Search for the cell housing the specified text and yield its (X, Y) center coordinate. 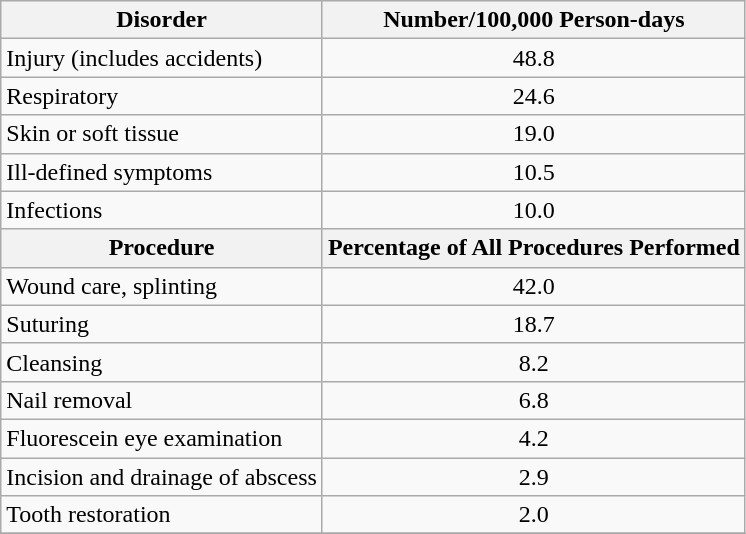
Cleansing (162, 362)
Incision and drainage of abscess (162, 477)
Fluorescein eye examination (162, 438)
Percentage of All Procedures Performed (534, 248)
Wound care, splinting (162, 286)
8.2 (534, 362)
Ill-defined symptoms (162, 172)
Respiratory (162, 96)
24.6 (534, 96)
48.8 (534, 58)
Tooth restoration (162, 515)
10.5 (534, 172)
10.0 (534, 210)
Suturing (162, 324)
19.0 (534, 134)
Nail removal (162, 400)
Infections (162, 210)
18.7 (534, 324)
4.2 (534, 438)
2.9 (534, 477)
Injury (includes accidents) (162, 58)
Procedure (162, 248)
Number/100,000 Person-days (534, 20)
6.8 (534, 400)
2.0 (534, 515)
42.0 (534, 286)
Skin or soft tissue (162, 134)
Disorder (162, 20)
